For the text-containing cell, return its midpoint in (X, Y) coordinate format. 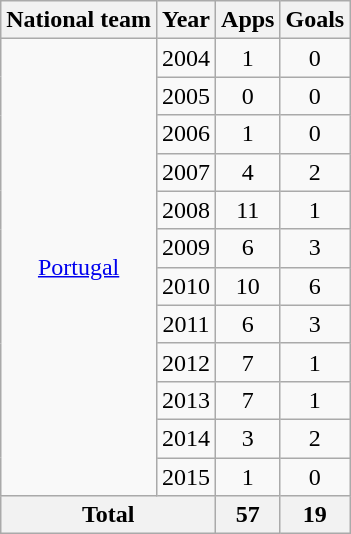
National team (79, 20)
Apps (248, 20)
2010 (186, 286)
2008 (186, 210)
2012 (186, 362)
Year (186, 20)
2007 (186, 172)
57 (248, 515)
Goals (315, 20)
2005 (186, 96)
19 (315, 515)
2011 (186, 324)
11 (248, 210)
2013 (186, 400)
Portugal (79, 268)
2006 (186, 134)
2004 (186, 58)
2009 (186, 248)
4 (248, 172)
10 (248, 286)
Total (108, 515)
2014 (186, 438)
2015 (186, 477)
